Capture the cell that displays the provided text and extract its [X, Y] central coordinate. 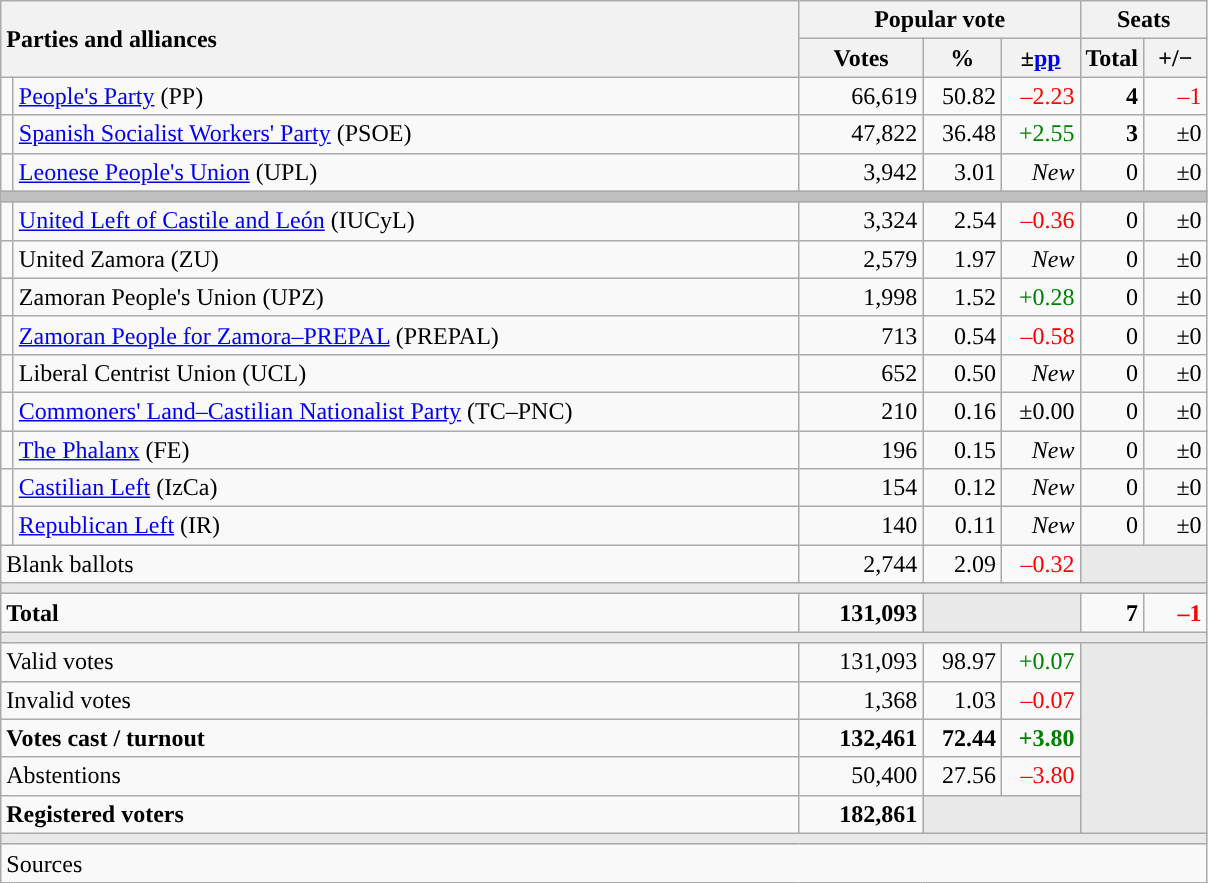
1.97 [962, 259]
+/− [1176, 58]
The Phalanx (FE) [406, 449]
Leonese People's Union (UPL) [406, 172]
Commoners' Land–Castilian Nationalist Party (TC–PNC) [406, 411]
–0.32 [1040, 564]
Spanish Socialist Workers' Party (PSOE) [406, 134]
% [962, 58]
Seats [1144, 20]
1,998 [861, 297]
–2.23 [1040, 96]
+0.28 [1040, 297]
Votes [861, 58]
2.09 [962, 564]
154 [861, 488]
+3.80 [1040, 738]
Zamoran People's Union (UPZ) [406, 297]
Registered voters [400, 814]
Republican Left (IR) [406, 526]
50,400 [861, 776]
1.03 [962, 700]
People's Party (PP) [406, 96]
–0.07 [1040, 700]
±0.00 [1040, 411]
652 [861, 373]
36.48 [962, 134]
1.52 [962, 297]
1,368 [861, 700]
0.16 [962, 411]
0.12 [962, 488]
2,579 [861, 259]
–0.36 [1040, 221]
Votes cast / turnout [400, 738]
0.11 [962, 526]
Liberal Centrist Union (UCL) [406, 373]
Invalid votes [400, 700]
66,619 [861, 96]
Abstentions [400, 776]
–3.80 [1040, 776]
Valid votes [400, 662]
132,461 [861, 738]
210 [861, 411]
2.54 [962, 221]
Popular vote [940, 20]
0.54 [962, 335]
Sources [604, 863]
Zamoran People for Zamora–PREPAL (PREPAL) [406, 335]
Parties and alliances [400, 39]
United Zamora (ZU) [406, 259]
3,324 [861, 221]
0.15 [962, 449]
2,744 [861, 564]
182,861 [861, 814]
7 [1112, 613]
140 [861, 526]
+0.07 [1040, 662]
47,822 [861, 134]
72.44 [962, 738]
713 [861, 335]
+2.55 [1040, 134]
3,942 [861, 172]
27.56 [962, 776]
0.50 [962, 373]
3.01 [962, 172]
98.97 [962, 662]
3 [1112, 134]
50.82 [962, 96]
196 [861, 449]
4 [1112, 96]
Castilian Left (IzCa) [406, 488]
±pp [1040, 58]
Blank ballots [400, 564]
–0.58 [1040, 335]
United Left of Castile and León (IUCyL) [406, 221]
